From the cell containing the given text, extract its center point as [x, y] coordinate. 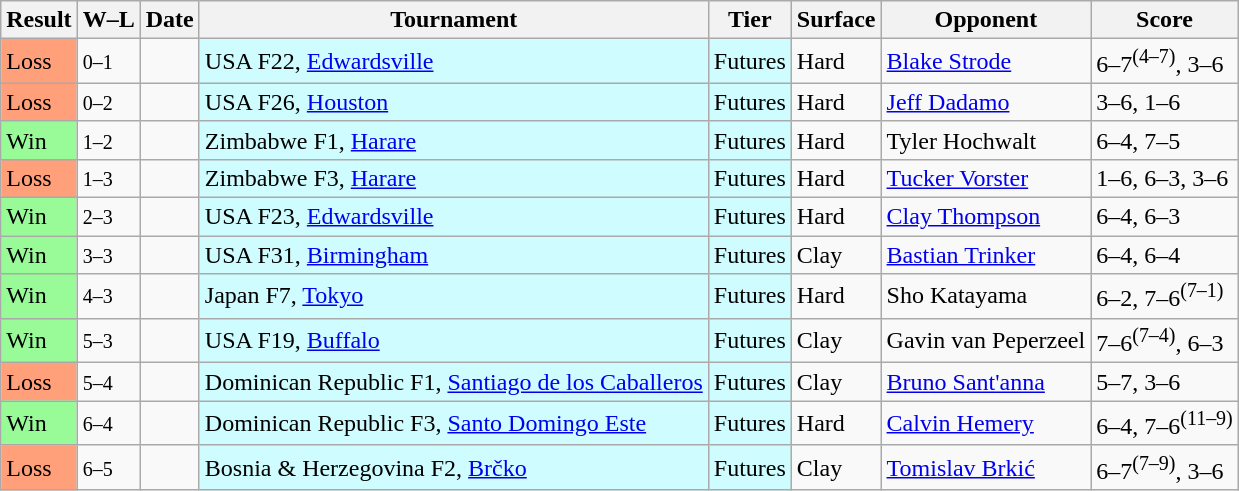
Jeff Dadamo [986, 102]
4–3 [108, 296]
7–6(7–4), 6–3 [1165, 340]
6–7(7–9), 3–6 [1165, 468]
6–5 [108, 468]
Date [170, 20]
3–3 [108, 255]
Sho Katayama [986, 296]
0–2 [108, 102]
Result [39, 20]
Tucker Vorster [986, 178]
W–L [108, 20]
Opponent [986, 20]
Dominican Republic F3, Santo Domingo Este [454, 424]
0–1 [108, 62]
Dominican Republic F1, Santiago de los Caballeros [454, 382]
6–4 [108, 424]
Zimbabwe F3, Harare [454, 178]
Zimbabwe F1, Harare [454, 140]
Calvin Hemery [986, 424]
3–6, 1–6 [1165, 102]
Japan F7, Tokyo [454, 296]
Bosnia & Herzegovina F2, Brčko [454, 468]
USA F26, Houston [454, 102]
Surface [836, 20]
Blake Strode [986, 62]
6–4, 6–4 [1165, 255]
Score [1165, 20]
Gavin van Peperzeel [986, 340]
Tyler Hochwalt [986, 140]
2–3 [108, 217]
6–7(4–7), 3–6 [1165, 62]
5–3 [108, 340]
Bruno Sant'anna [986, 382]
6–4, 7–6(11–9) [1165, 424]
5–7, 3–6 [1165, 382]
6–2, 7–6(7–1) [1165, 296]
Tier [750, 20]
USA F31, Birmingham [454, 255]
Clay Thompson [986, 217]
USA F19, Buffalo [454, 340]
USA F22, Edwardsville [454, 62]
Tomislav Brkić [986, 468]
1–6, 6–3, 3–6 [1165, 178]
Tournament [454, 20]
6–4, 6–3 [1165, 217]
Bastian Trinker [986, 255]
USA F23, Edwardsville [454, 217]
1–3 [108, 178]
5–4 [108, 382]
1–2 [108, 140]
6–4, 7–5 [1165, 140]
